Return the (X, Y) coordinate for the center point of the cell that contains the specified text.  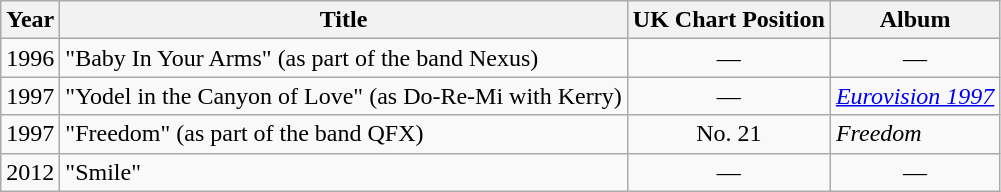
Title (344, 20)
UK Chart Position (728, 20)
"Baby In Your Arms" (as part of the band Nexus) (344, 58)
Album (915, 20)
Eurovision 1997 (915, 96)
"Freedom" (as part of the band QFX) (344, 134)
"Yodel in the Canyon of Love" (as Do-Re-Mi with Kerry) (344, 96)
Freedom (915, 134)
No. 21 (728, 134)
Year (30, 20)
2012 (30, 172)
"Smile" (344, 172)
1996 (30, 58)
